Pinpoint the cell where the given text exists, returning its [X, Y] midpoint coordinate. 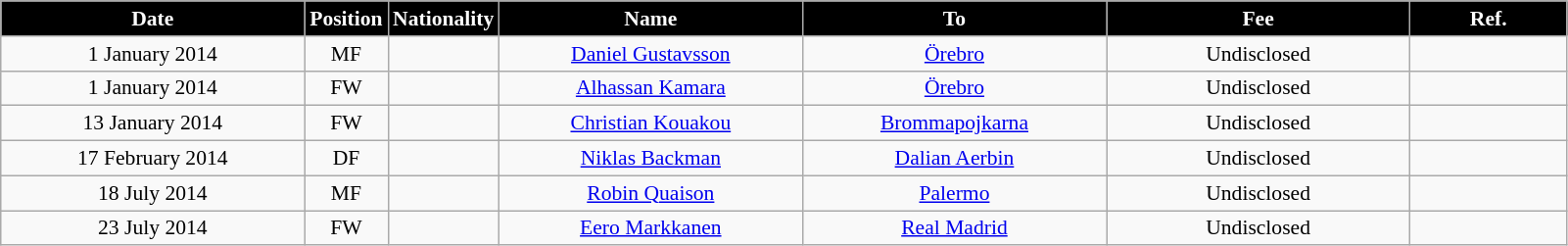
DF [347, 159]
Ref. [1489, 19]
Dalian Aerbin [954, 159]
Robin Quaison [650, 193]
Niklas Backman [650, 159]
23 July 2014 [153, 228]
Brommapojkarna [954, 123]
13 January 2014 [153, 123]
17 February 2014 [153, 159]
Date [153, 19]
Name [650, 19]
To [954, 19]
Real Madrid [954, 228]
Alhassan Kamara [650, 88]
Daniel Gustavsson [650, 54]
Christian Kouakou [650, 123]
18 July 2014 [153, 193]
Eero Markkanen [650, 228]
Position [347, 19]
Nationality [443, 19]
Palermo [954, 193]
Fee [1259, 19]
